Search for the cell housing the specified text and yield its [X, Y] center coordinate. 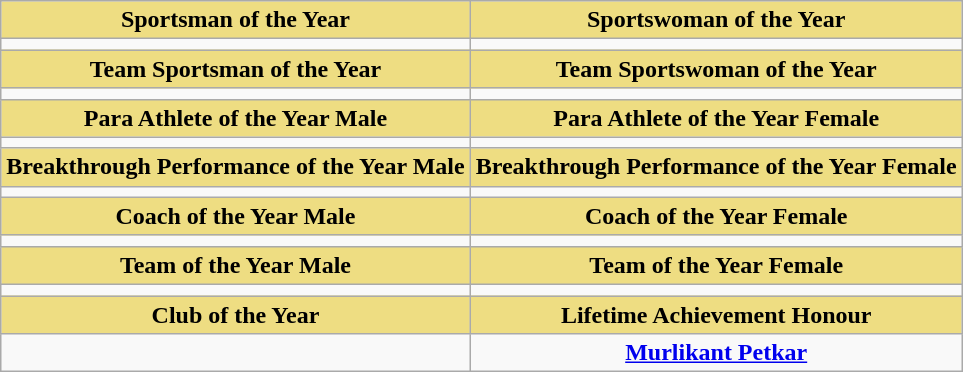
Team Sportsman of the Year [236, 69]
Para Athlete of the Year Female [716, 118]
Club of the Year [236, 315]
Coach of the Year Male [236, 216]
Sportswoman of the Year [716, 20]
Coach of the Year Female [716, 216]
Breakthrough Performance of the Year Male [236, 167]
Team of the Year Male [236, 265]
Murlikant Petkar [716, 353]
Team Sportswoman of the Year [716, 69]
Sportsman of the Year [236, 20]
Para Athlete of the Year Male [236, 118]
Team of the Year Female [716, 265]
Breakthrough Performance of the Year Female [716, 167]
Lifetime Achievement Honour [716, 315]
